Locate the cell with the specified text and output its [X, Y] center coordinate. 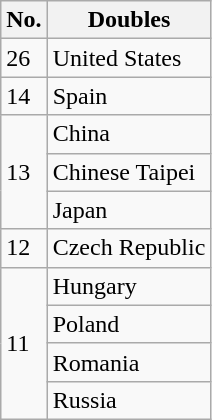
Russia [129, 400]
14 [24, 96]
26 [24, 58]
Spain [129, 96]
United States [129, 58]
13 [24, 172]
Czech Republic [129, 248]
China [129, 134]
Chinese Taipei [129, 172]
Poland [129, 324]
Doubles [129, 20]
12 [24, 248]
No. [24, 20]
Japan [129, 210]
11 [24, 343]
Hungary [129, 286]
Romania [129, 362]
